For the text-containing cell, return its midpoint in [x, y] coordinate format. 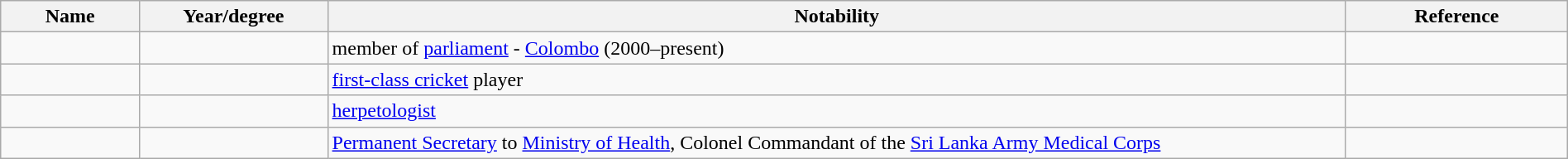
Name [70, 17]
first-class cricket player [837, 79]
member of parliament - Colombo (2000–present) [837, 48]
Notability [837, 17]
herpetologist [837, 111]
Permanent Secretary to Ministry of Health, Colonel Commandant of the Sri Lanka Army Medical Corps [837, 142]
Year/degree [233, 17]
Reference [1456, 17]
